Locate the cell with the specified text and output its (x, y) center coordinate. 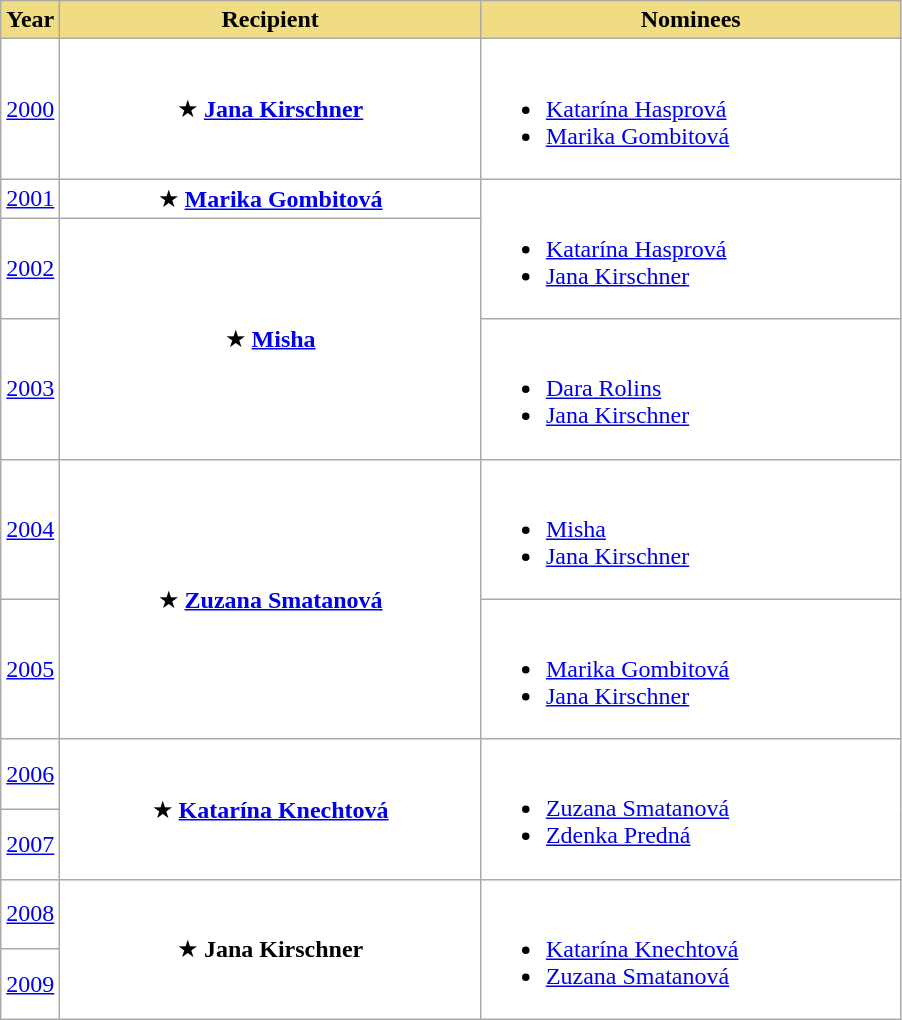
2001 (30, 199)
2005 (30, 669)
Katarína HasprováJana Kirschner (690, 249)
2007 (30, 844)
★ Katarína Knechtová (270, 809)
★ Misha (270, 338)
Dara RolinsJana Kirschner (690, 389)
MishaJana Kirschner (690, 529)
Katarína KnechtováZuzana Smatanová (690, 949)
Marika GombitováJana Kirschner (690, 669)
★ Zuzana Smatanová (270, 599)
Zuzana SmatanováZdenka Predná (690, 809)
2003 (30, 389)
2002 (30, 268)
Year (30, 20)
Nominees (690, 20)
Katarína HasprováMarika Gombitová (690, 109)
2008 (30, 914)
Recipient (270, 20)
★ Marika Gombitová (270, 199)
2009 (30, 984)
2004 (30, 529)
2006 (30, 774)
2000 (30, 109)
